Scan for the cell matching the given text and deliver its (x, y) coordinate at center. 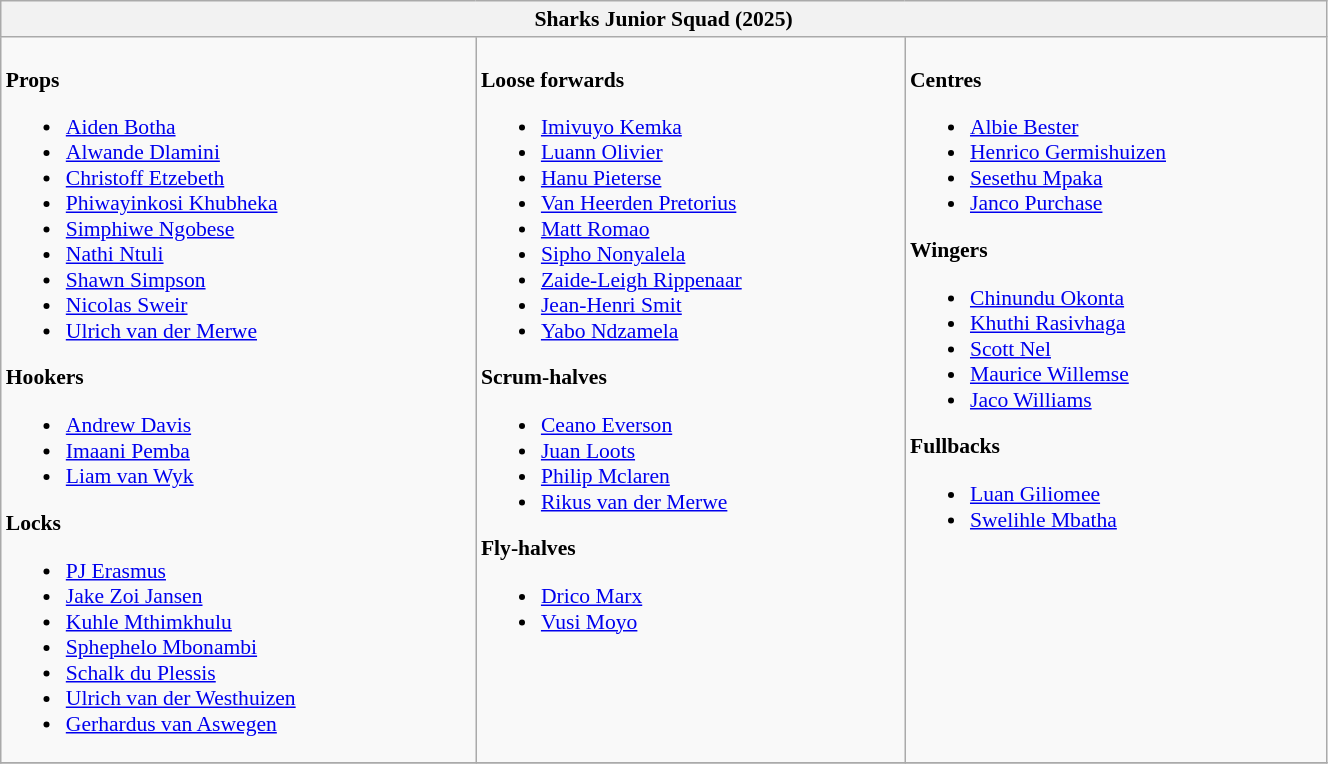
Sharks Junior Squad (2025) (664, 19)
